Detect which cell encompasses the target text, then output its (x, y) center coordinate. 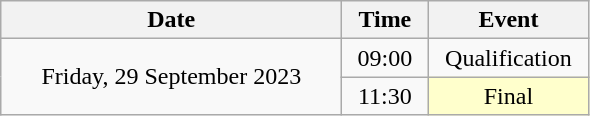
11:30 (385, 96)
Time (385, 20)
09:00 (385, 58)
Date (172, 20)
Qualification (508, 58)
Event (508, 20)
Friday, 29 September 2023 (172, 77)
Final (508, 96)
